Determine the [X, Y] coordinate at the center of the cell enclosing the given text.  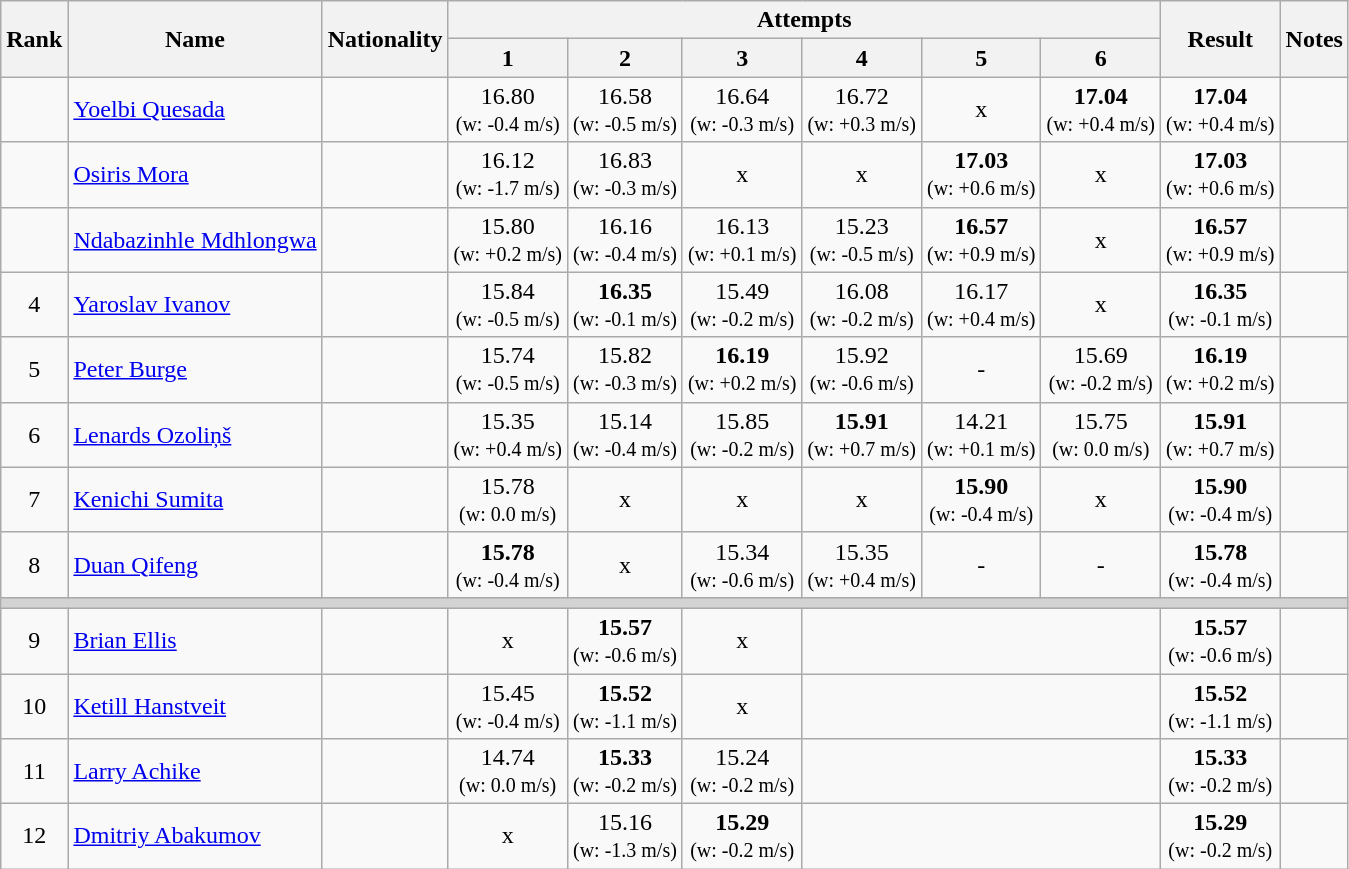
Osiris Mora [195, 174]
Larry Achike [195, 772]
15.69(w: -0.2 m/s) [1101, 370]
16.58(w: -0.5 m/s) [624, 110]
15.85(w: -0.2 m/s) [742, 434]
15.33 (w: -0.2 m/s) [1221, 772]
14.74(w: 0.0 m/s) [508, 772]
15.24(w: -0.2 m/s) [742, 772]
8 [34, 564]
15.52(w: -1.1 m/s) [624, 706]
1 [508, 58]
16.19 (w: +0.2 m/s) [1221, 370]
15.23(w: -0.5 m/s) [862, 240]
15.91 (w: +0.7 m/s) [1221, 434]
12 [34, 836]
15.80(w: +0.2 m/s) [508, 240]
Dmitriy Abakumov [195, 836]
16.12(w: -1.7 m/s) [508, 174]
Rank [34, 39]
16.35 (w: -0.1 m/s) [1221, 304]
15.84(w: -0.5 m/s) [508, 304]
16.57 (w: +0.9 m/s) [1221, 240]
Duan Qifeng [195, 564]
16.64(w: -0.3 m/s) [742, 110]
Yoelbi Quesada [195, 110]
16.57(w: +0.9 m/s) [981, 240]
16.19(w: +0.2 m/s) [742, 370]
3 [742, 58]
15.33(w: -0.2 m/s) [624, 772]
Ketill Hanstveit [195, 706]
17.03(w: +0.6 m/s) [981, 174]
15.16(w: -1.3 m/s) [624, 836]
Brian Ellis [195, 640]
15.34(w: -0.6 m/s) [742, 564]
16.17(w: +0.4 m/s) [981, 304]
7 [34, 500]
15.78 (w: -0.4 m/s) [1221, 564]
15.57(w: -0.6 m/s) [624, 640]
11 [34, 772]
15.82(w: -0.3 m/s) [624, 370]
14.21(w: +0.1 m/s) [981, 434]
17.04 (w: +0.4 m/s) [1221, 110]
15.78(w: -0.4 m/s) [508, 564]
Yaroslav Ivanov [195, 304]
10 [34, 706]
16.80(w: -0.4 m/s) [508, 110]
15.75(w: 0.0 m/s) [1101, 434]
15.49(w: -0.2 m/s) [742, 304]
17.04(w: +0.4 m/s) [1101, 110]
15.91(w: +0.7 m/s) [862, 434]
Lenards Ozoliņš [195, 434]
Kenichi Sumita [195, 500]
15.45(w: -0.4 m/s) [508, 706]
15.90(w: -0.4 m/s) [981, 500]
15.52 (w: -1.1 m/s) [1221, 706]
15.29(w: -0.2 m/s) [742, 836]
16.35(w: -0.1 m/s) [624, 304]
Nationality [385, 39]
16.08(w: -0.2 m/s) [862, 304]
15.92(w: -0.6 m/s) [862, 370]
15.74(w: -0.5 m/s) [508, 370]
Notes [1314, 39]
Peter Burge [195, 370]
15.57 (w: -0.6 m/s) [1221, 640]
2 [624, 58]
15.78(w: 0.0 m/s) [508, 500]
Result [1221, 39]
15.29 (w: -0.2 m/s) [1221, 836]
16.13(w: +0.1 m/s) [742, 240]
15.14(w: -0.4 m/s) [624, 434]
16.83(w: -0.3 m/s) [624, 174]
16.72(w: +0.3 m/s) [862, 110]
16.16(w: -0.4 m/s) [624, 240]
Name [195, 39]
Attempts [804, 20]
Ndabazinhle Mdhlongwa [195, 240]
9 [34, 640]
15.90 (w: -0.4 m/s) [1221, 500]
17.03 (w: +0.6 m/s) [1221, 174]
